Capture the cell that displays the provided text and extract its [X, Y] central coordinate. 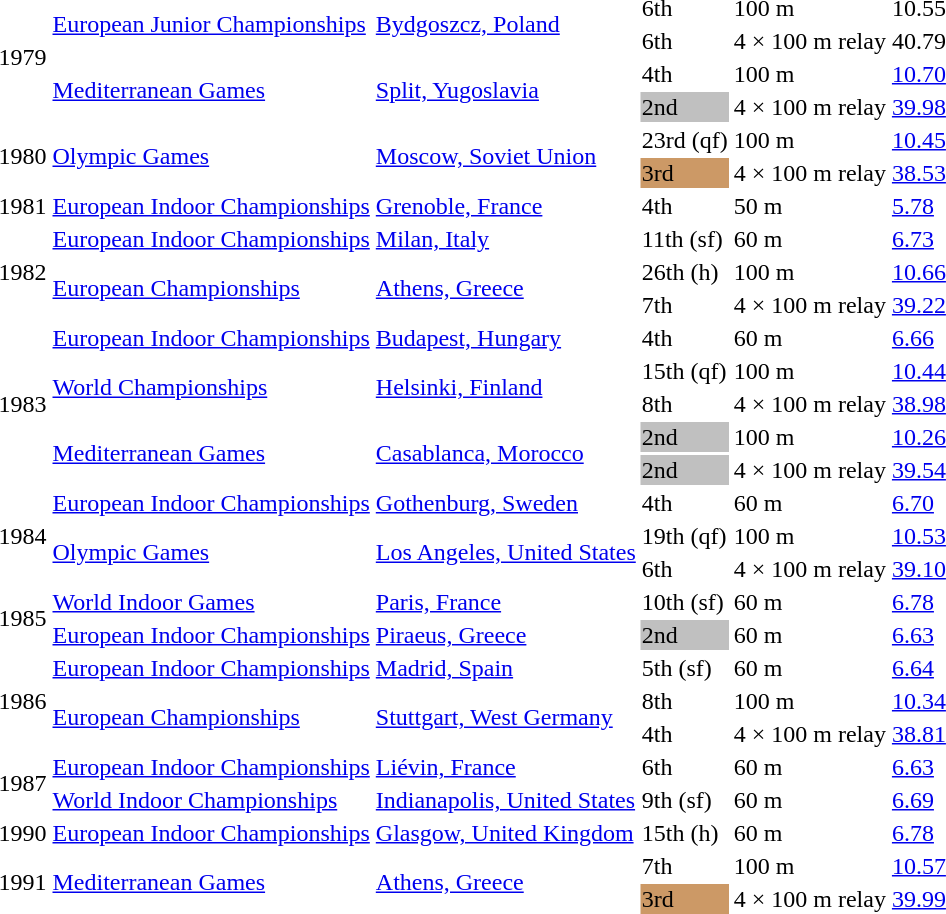
Piraeus, Greece [506, 635]
Casablanca, Morocco [506, 454]
15th (qf) [684, 371]
9th (sf) [684, 800]
10th (sf) [684, 602]
Indianapolis, United States [506, 800]
Helsinki, Finland [506, 388]
World Championships [211, 388]
Milan, Italy [506, 239]
11th (sf) [684, 239]
Gothenburg, Sweden [506, 503]
Stuttgart, West Germany [506, 718]
Los Angeles, United States [506, 552]
Paris, France [506, 602]
World Indoor Games [211, 602]
23rd (qf) [684, 140]
Glasgow, United Kingdom [506, 833]
19th (qf) [684, 536]
Split, Yugoslavia [506, 90]
Grenoble, France [506, 206]
Liévin, France [506, 767]
50 m [810, 206]
5th (sf) [684, 668]
World Indoor Championships [211, 800]
Moscow, Soviet Union [506, 156]
15th (h) [684, 833]
Budapest, Hungary [506, 338]
26th (h) [684, 272]
Madrid, Spain [506, 668]
